Search for the cell housing the specified text and yield its (X, Y) center coordinate. 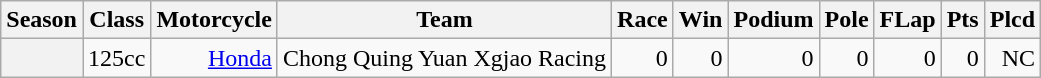
Chong Quing Yuan Xgjao Racing (444, 58)
Honda (214, 58)
Team (444, 20)
Win (700, 20)
Class (116, 20)
Pts (962, 20)
Motorcycle (214, 20)
125cc (116, 58)
Podium (774, 20)
Race (643, 20)
FLap (908, 20)
Season (42, 20)
Plcd (1012, 20)
Pole (846, 20)
NC (1012, 58)
